Output the [x, y] coordinate of the center of the cell containing the given text.  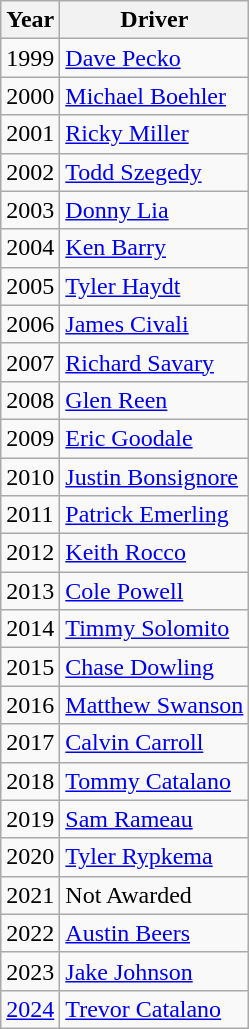
2011 [30, 515]
Glen Reen [154, 400]
James Civali [154, 324]
Timmy Solomito [154, 629]
2001 [30, 134]
Matthew Swanson [154, 705]
Keith Rocco [154, 553]
Dave Pecko [154, 58]
2010 [30, 477]
2002 [30, 172]
2012 [30, 553]
2015 [30, 667]
2004 [30, 248]
Richard Savary [154, 362]
2017 [30, 743]
2024 [30, 1009]
Not Awarded [154, 895]
Chase Dowling [154, 667]
2005 [30, 286]
Trevor Catalano [154, 1009]
2019 [30, 819]
Driver [154, 20]
Todd Szegedy [154, 172]
2003 [30, 210]
Eric Goodale [154, 438]
2023 [30, 971]
2018 [30, 781]
2009 [30, 438]
2014 [30, 629]
2000 [30, 96]
Tyler Haydt [154, 286]
Sam Rameau [154, 819]
Tommy Catalano [154, 781]
Calvin Carroll [154, 743]
Donny Lia [154, 210]
1999 [30, 58]
2016 [30, 705]
2021 [30, 895]
2007 [30, 362]
Ken Barry [154, 248]
Ricky Miller [154, 134]
2008 [30, 400]
Cole Powell [154, 591]
2020 [30, 857]
Michael Boehler [154, 96]
Year [30, 20]
Tyler Rypkema [154, 857]
2006 [30, 324]
2022 [30, 933]
2013 [30, 591]
Austin Beers [154, 933]
Jake Johnson [154, 971]
Justin Bonsignore [154, 477]
Patrick Emerling [154, 515]
